Return the (X, Y) coordinate for the center point of the cell that contains the specified text.  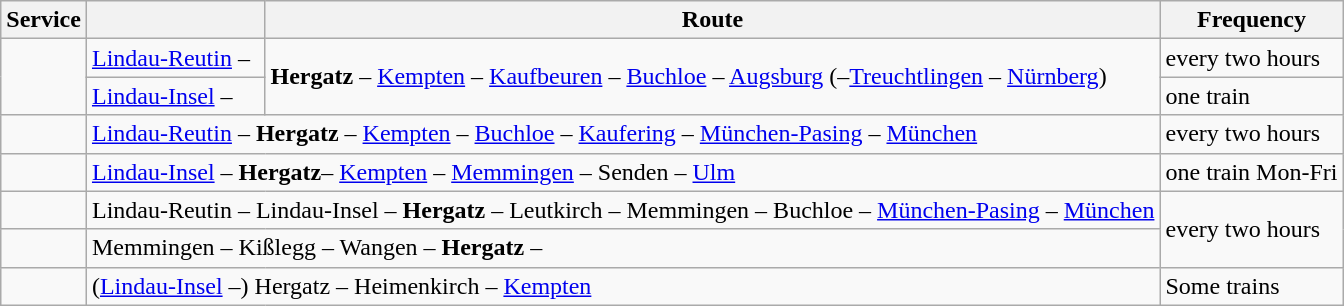
Lindau-Insel – Hergatz– Kempten – Memmingen – Senden – Ulm (623, 172)
Lindau-Reutin – (176, 58)
one train (1252, 96)
Lindau-Reutin – Lindau-Insel – Hergatz – Leutkirch – Memmingen – Buchloe – München-Pasing – München (623, 210)
Service (44, 20)
Memmingen – Kißlegg – Wangen – Hergatz – (623, 248)
Frequency (1252, 20)
Lindau-Insel – (176, 96)
(Lindau-Insel –) Hergatz – Heimenkirch – Kempten (623, 286)
Lindau-Reutin – Hergatz – Kempten – Buchloe – Kaufering – München-Pasing – München (623, 134)
Some trains (1252, 286)
one train Mon-Fri (1252, 172)
Route (712, 20)
Hergatz – Kempten – Kaufbeuren – Buchloe – Augsburg (–Treuchtlingen – Nürnberg) (712, 77)
